Return [X, Y] of the center of cell containing provided text 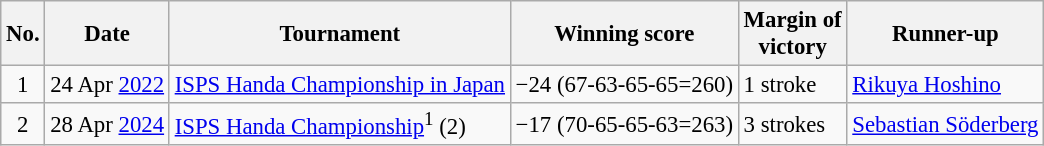
Runner-up [946, 34]
ISPS Handa Championship in Japan [340, 85]
Winning score [624, 34]
−24 (67-63-65-65=260) [624, 85]
2 [23, 124]
Margin ofvictory [792, 34]
Date [107, 34]
1 [23, 85]
Sebastian Söderberg [946, 124]
ISPS Handa Championship1 (2) [340, 124]
No. [23, 34]
24 Apr 2022 [107, 85]
1 stroke [792, 85]
Rikuya Hoshino [946, 85]
−17 (70-65-65-63=263) [624, 124]
Tournament [340, 34]
28 Apr 2024 [107, 124]
3 strokes [792, 124]
